Search for the cell housing the specified text and yield its (x, y) center coordinate. 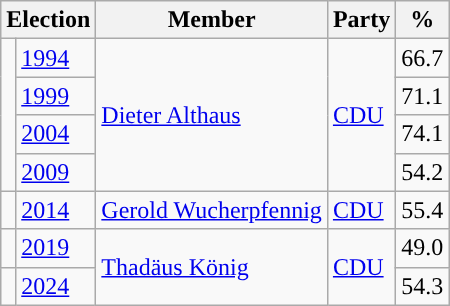
Election (48, 20)
Dieter Althaus (212, 115)
66.7 (422, 58)
49.0 (422, 248)
Party (361, 20)
Thadäus König (212, 267)
71.1 (422, 96)
2009 (56, 172)
2004 (56, 134)
% (422, 20)
1994 (56, 58)
2014 (56, 210)
54.2 (422, 172)
55.4 (422, 210)
Member (212, 20)
54.3 (422, 286)
74.1 (422, 134)
Gerold Wucherpfennig (212, 210)
2019 (56, 248)
2024 (56, 286)
1999 (56, 96)
